Locate the cell with the specified text and output its (x, y) center coordinate. 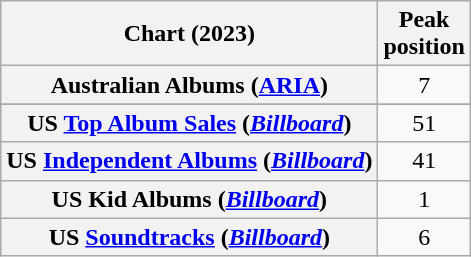
US Soundtracks (Billboard) (190, 237)
Peakposition (424, 34)
Chart (2023) (190, 34)
1 (424, 199)
US Independent Albums (Billboard) (190, 161)
6 (424, 237)
Australian Albums (ARIA) (190, 85)
US Kid Albums (Billboard) (190, 199)
41 (424, 161)
US Top Album Sales (Billboard) (190, 123)
51 (424, 123)
7 (424, 85)
